Pinpoint the cell where the given text exists, returning its [X, Y] midpoint coordinate. 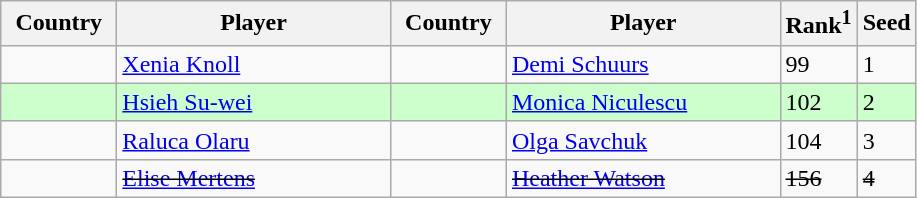
Elise Mertens [254, 178]
Raluca Olaru [254, 140]
Olga Savchuk [643, 140]
Monica Niculescu [643, 102]
Xenia Knoll [254, 64]
Rank1 [818, 24]
104 [818, 140]
2 [886, 102]
1 [886, 64]
4 [886, 178]
Heather Watson [643, 178]
102 [818, 102]
Seed [886, 24]
156 [818, 178]
3 [886, 140]
Demi Schuurs [643, 64]
99 [818, 64]
Hsieh Su-wei [254, 102]
